Return [X, Y] of the center of cell containing provided text 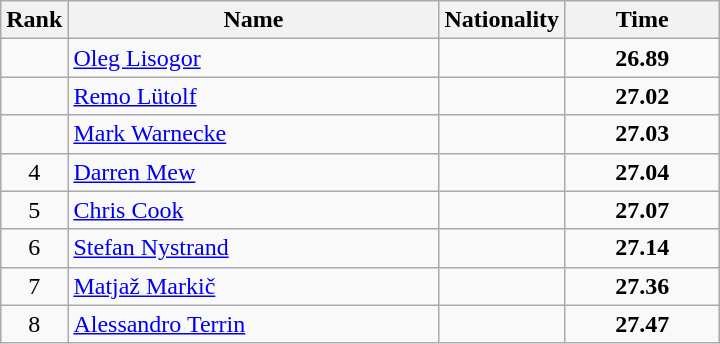
Rank [34, 20]
Alessandro Terrin [254, 324]
Mark Warnecke [254, 134]
4 [34, 172]
27.47 [642, 324]
6 [34, 248]
27.03 [642, 134]
8 [34, 324]
Matjaž Markič [254, 286]
27.07 [642, 210]
Oleg Lisogor [254, 58]
Nationality [502, 20]
Name [254, 20]
27.14 [642, 248]
Remo Lütolf [254, 96]
26.89 [642, 58]
27.04 [642, 172]
Stefan Nystrand [254, 248]
Time [642, 20]
27.02 [642, 96]
5 [34, 210]
27.36 [642, 286]
Chris Cook [254, 210]
Darren Mew [254, 172]
7 [34, 286]
